Pinpoint the cell where the given text exists, returning its [x, y] midpoint coordinate. 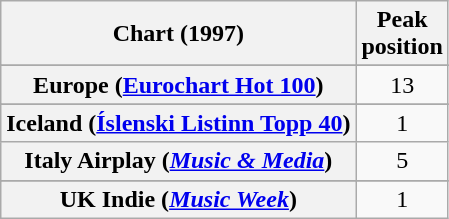
Europe (Eurochart Hot 100) [178, 85]
Peakposition [402, 34]
UK Indie (Music Week) [178, 199]
5 [402, 161]
Italy Airplay (Music & Media) [178, 161]
13 [402, 85]
Iceland (Íslenski Listinn Topp 40) [178, 123]
Chart (1997) [178, 34]
